Return the (X, Y) coordinate for the center point of the cell that contains the specified text.  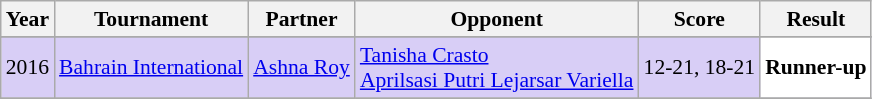
12-21, 18-21 (700, 68)
Ashna Roy (302, 68)
Runner-up (816, 68)
Tanisha Crasto Aprilsasi Putri Lejarsar Variella (497, 68)
Tournament (151, 19)
Score (700, 19)
Opponent (497, 19)
Partner (302, 19)
Result (816, 19)
2016 (28, 68)
Year (28, 19)
Bahrain International (151, 68)
